From the cell containing the given text, extract its center point as [x, y] coordinate. 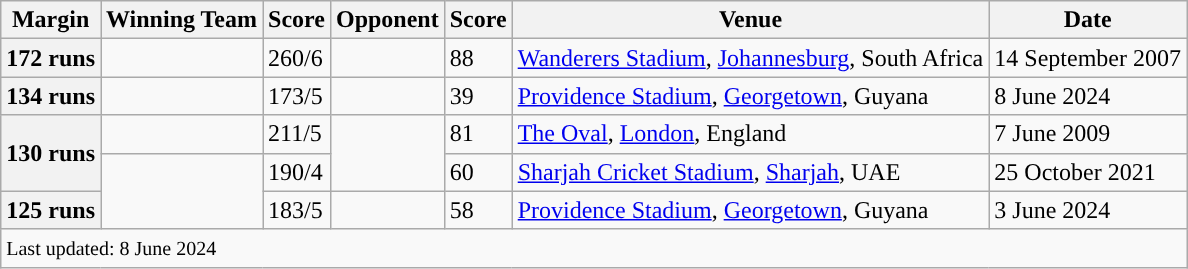
211/5 [297, 134]
8 June 2024 [1088, 96]
39 [478, 96]
173/5 [297, 96]
125 runs [51, 210]
Date [1088, 20]
Opponent [387, 20]
190/4 [297, 172]
The Oval, London, England [750, 134]
7 June 2009 [1088, 134]
134 runs [51, 96]
130 runs [51, 153]
Last updated: 8 June 2024 [594, 248]
Sharjah Cricket Stadium, Sharjah, UAE [750, 172]
25 October 2021 [1088, 172]
Winning Team [181, 20]
88 [478, 58]
81 [478, 134]
Venue [750, 20]
Wanderers Stadium, Johannesburg, South Africa [750, 58]
14 September 2007 [1088, 58]
172 runs [51, 58]
58 [478, 210]
260/6 [297, 58]
3 June 2024 [1088, 210]
Margin [51, 20]
183/5 [297, 210]
60 [478, 172]
